For the text-containing cell, return its midpoint in [X, Y] coordinate format. 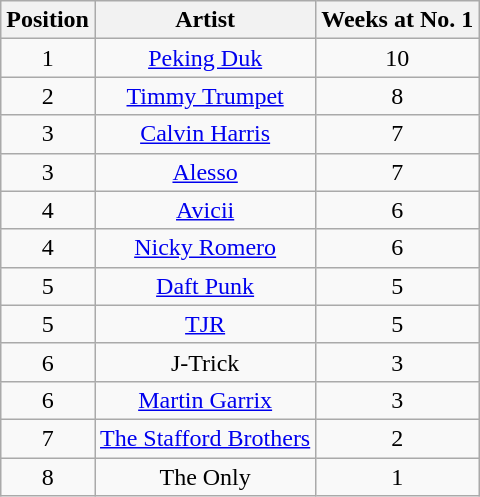
10 [398, 58]
Calvin Harris [204, 134]
TJR [204, 324]
Alesso [204, 172]
The Only [204, 477]
J-Trick [204, 362]
Peking Duk [204, 58]
Daft Punk [204, 286]
Timmy Trumpet [204, 96]
Nicky Romero [204, 248]
Martin Garrix [204, 400]
Position [48, 20]
Artist [204, 20]
Weeks at No. 1 [398, 20]
The Stafford Brothers [204, 438]
Avicii [204, 210]
